Return [x, y] of the center of cell containing provided text 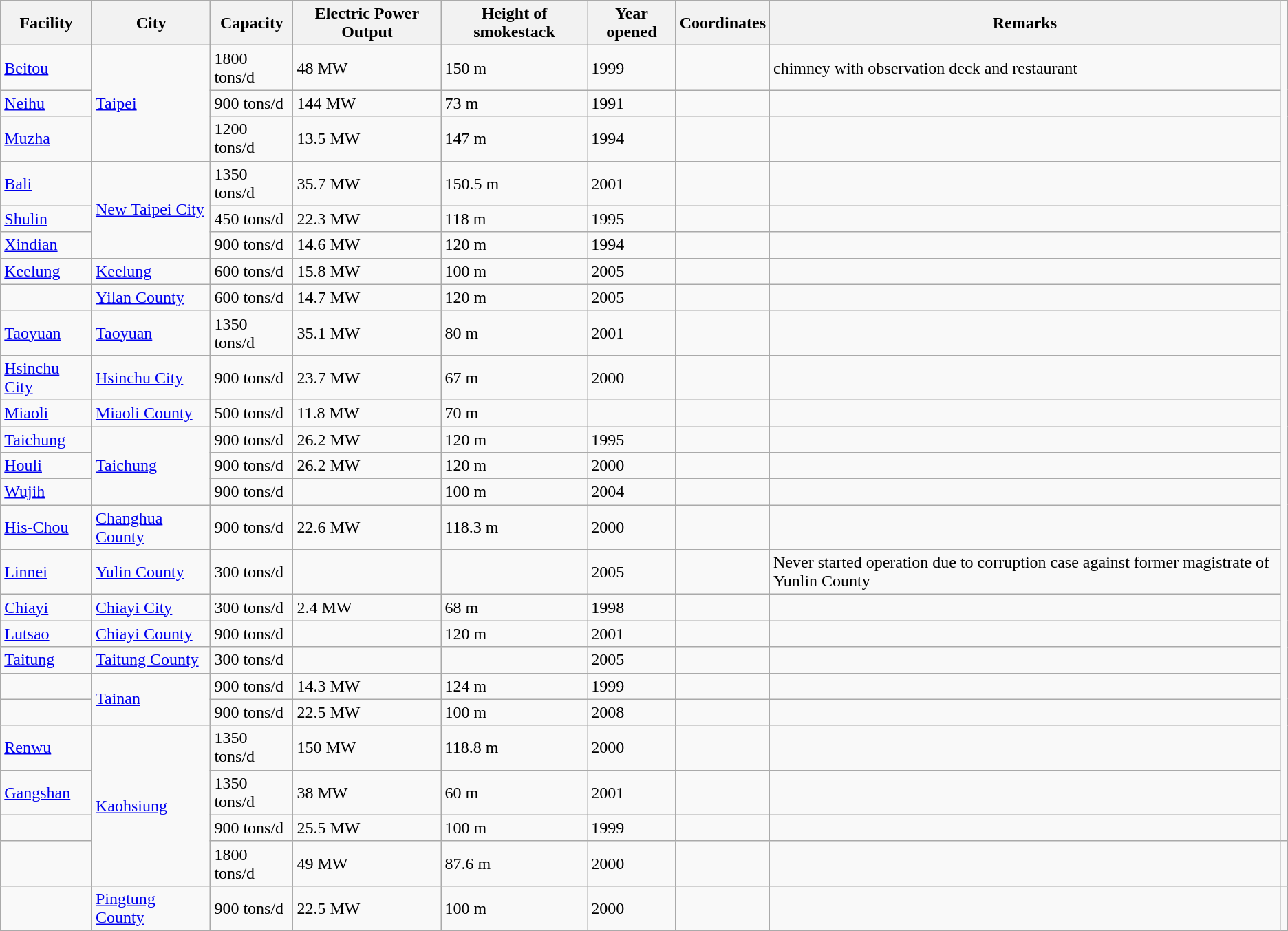
Renwu [47, 747]
Taitung County [151, 660]
147 m [515, 139]
500 tons/d [252, 413]
Chiayi [47, 608]
150 m [515, 67]
Xindian [47, 245]
Never started operation due to corruption case against former magistrate of Yunlin County [1025, 572]
Miaoli County [151, 413]
Year opened [632, 23]
67 m [515, 377]
14.7 MW [367, 297]
87.6 m [515, 863]
25.5 MW [367, 828]
Gangshan [47, 793]
Yulin County [151, 572]
Yilan County [151, 297]
Wujih [47, 492]
Electric Power Output [367, 23]
His-Chou [47, 527]
14.6 MW [367, 245]
450 tons/d [252, 219]
New Taipei City [151, 209]
Chiayi City [151, 608]
Pingtung County [151, 908]
14.3 MW [367, 686]
1998 [632, 608]
11.8 MW [367, 413]
118.8 m [515, 747]
Shulin [47, 219]
70 m [515, 413]
15.8 MW [367, 271]
35.1 MW [367, 333]
2.4 MW [367, 608]
Miaoli [47, 413]
Bali [47, 183]
48 MW [367, 67]
Beitou [47, 67]
1200 tons/d [252, 139]
144 MW [367, 103]
Changhua County [151, 527]
35.7 MW [367, 183]
118.3 m [515, 527]
chimney with observation deck and restaurant [1025, 67]
Muzha [47, 139]
Taitung [47, 660]
Tainan [151, 699]
60 m [515, 793]
City [151, 23]
Remarks [1025, 23]
68 m [515, 608]
Coordinates [722, 23]
Neihu [47, 103]
1991 [632, 103]
Chiayi County [151, 634]
Taipei [151, 103]
2008 [632, 712]
150.5 m [515, 183]
Height of smokestack [515, 23]
49 MW [367, 863]
73 m [515, 103]
2004 [632, 492]
23.7 MW [367, 377]
124 m [515, 686]
Linnei [47, 572]
80 m [515, 333]
Kaohsiung [151, 805]
150 MW [367, 747]
Facility [47, 23]
22.3 MW [367, 219]
13.5 MW [367, 139]
38 MW [367, 793]
Capacity [252, 23]
22.6 MW [367, 527]
Houli [47, 466]
Lutsao [47, 634]
118 m [515, 219]
